For the text-containing cell, return its midpoint in [x, y] coordinate format. 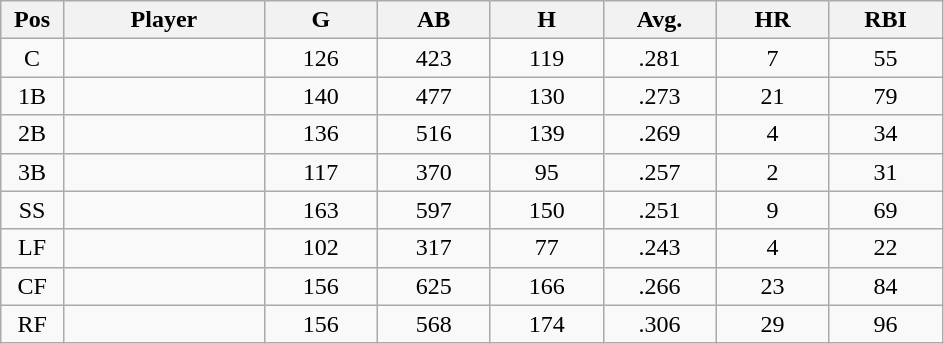
2 [772, 172]
C [32, 58]
516 [434, 134]
22 [886, 248]
.266 [660, 286]
Pos [32, 20]
174 [546, 324]
96 [886, 324]
.269 [660, 134]
597 [434, 210]
163 [320, 210]
H [546, 20]
2B [32, 134]
SS [32, 210]
130 [546, 96]
Avg. [660, 20]
423 [434, 58]
.306 [660, 324]
RF [32, 324]
317 [434, 248]
119 [546, 58]
84 [886, 286]
.251 [660, 210]
RBI [886, 20]
126 [320, 58]
95 [546, 172]
1B [32, 96]
3B [32, 172]
136 [320, 134]
9 [772, 210]
77 [546, 248]
23 [772, 286]
AB [434, 20]
.281 [660, 58]
477 [434, 96]
69 [886, 210]
102 [320, 248]
Player [164, 20]
117 [320, 172]
370 [434, 172]
.273 [660, 96]
150 [546, 210]
31 [886, 172]
HR [772, 20]
625 [434, 286]
G [320, 20]
140 [320, 96]
21 [772, 96]
34 [886, 134]
29 [772, 324]
166 [546, 286]
139 [546, 134]
CF [32, 286]
7 [772, 58]
LF [32, 248]
.243 [660, 248]
568 [434, 324]
55 [886, 58]
79 [886, 96]
.257 [660, 172]
